Extract the [X, Y] coordinate from the center of the cell holding the provided text.  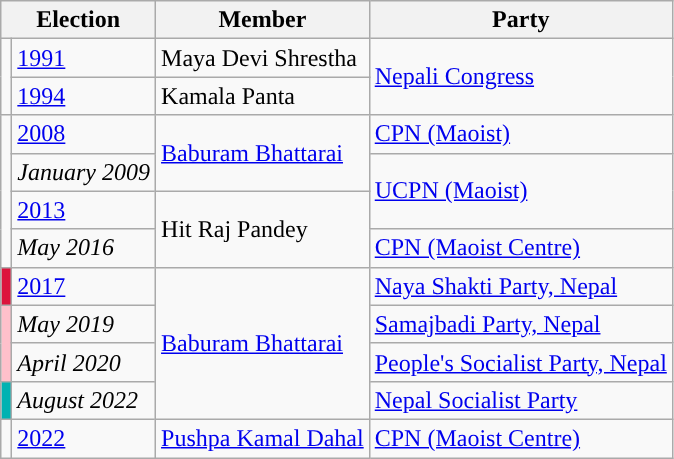
August 2022 [84, 400]
Pushpa Kamal Dahal [263, 438]
People's Socialist Party, Nepal [520, 362]
2022 [84, 438]
Kamala Panta [263, 96]
May 2016 [84, 248]
Nepal Socialist Party [520, 400]
Hit Raj Pandey [263, 229]
Election [78, 20]
Naya Shakti Party, Nepal [520, 286]
January 2009 [84, 172]
1991 [84, 58]
2008 [84, 134]
2017 [84, 286]
Samajbadi Party, Nepal [520, 324]
UCPN (Maoist) [520, 191]
CPN (Maoist) [520, 134]
1994 [84, 96]
May 2019 [84, 324]
April 2020 [84, 362]
Nepali Congress [520, 77]
Party [520, 20]
2013 [84, 210]
Member [263, 20]
Maya Devi Shrestha [263, 58]
